Return (X, Y) of the center of cell containing provided text 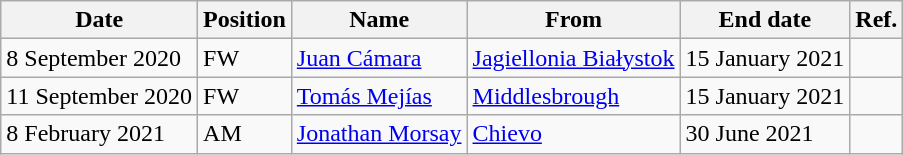
Jagiellonia Białystok (574, 58)
Position (245, 20)
8 February 2021 (100, 134)
11 September 2020 (100, 96)
Name (379, 20)
AM (245, 134)
Juan Cámara (379, 58)
30 June 2021 (765, 134)
Jonathan Morsay (379, 134)
8 September 2020 (100, 58)
From (574, 20)
Tomás Mejías (379, 96)
Chievo (574, 134)
Date (100, 20)
Ref. (876, 20)
End date (765, 20)
Middlesbrough (574, 96)
